Output the (x, y) coordinate of the center of the cell containing the given text.  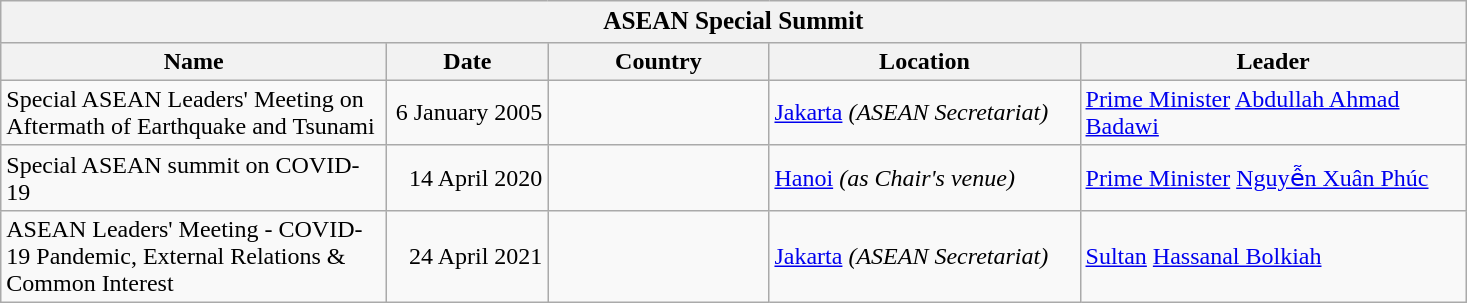
ASEAN Leaders' Meeting - COVID-19 Pandemic, External Relations & Common Interest (194, 257)
Country (658, 61)
Prime Minister Nguyễn Xuân Phúc (1273, 178)
Location (924, 61)
14 April 2020 (468, 178)
ASEAN Special Summit (734, 22)
Hanoi (as Chair's venue) (924, 178)
Date (468, 61)
Name (194, 61)
Special ASEAN Leaders' Meeting on Aftermath of Earthquake and Tsunami (194, 112)
Special ASEAN summit on COVID-19 (194, 178)
Prime Minister Abdullah Ahmad Badawi (1273, 112)
24 April 2021 (468, 257)
6 January 2005 (468, 112)
Leader (1273, 61)
Sultan Hassanal Bolkiah (1273, 257)
